Search for the cell housing the specified text and yield its (X, Y) center coordinate. 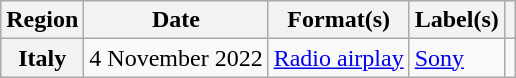
Sony (456, 58)
Radio airplay (338, 58)
Italy (42, 58)
Region (42, 20)
Format(s) (338, 20)
4 November 2022 (176, 58)
Date (176, 20)
Label(s) (456, 20)
